Detect which cell encompasses the target text, then output its (x, y) center coordinate. 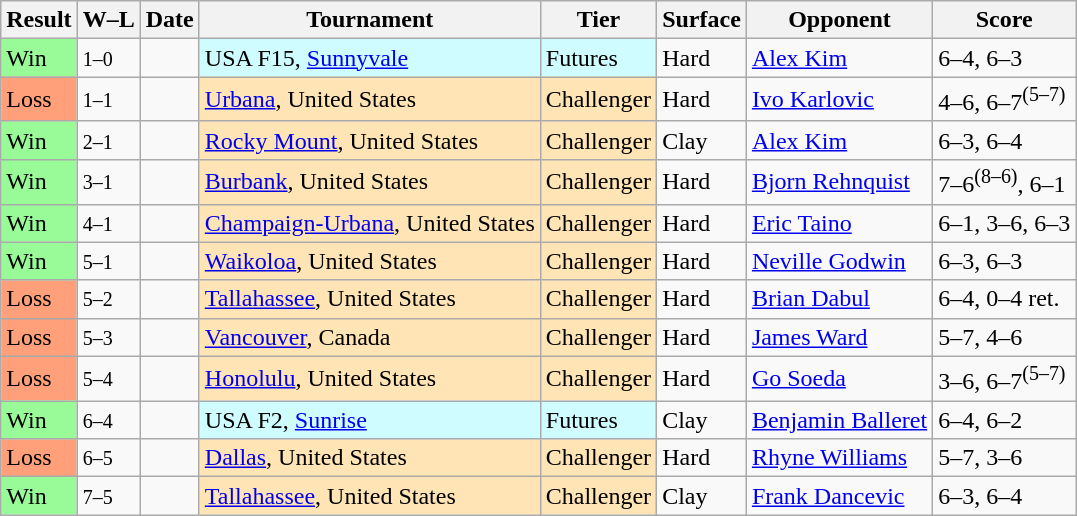
Rocky Mount, United States (370, 140)
Go Soeda (839, 378)
5–1 (108, 261)
5–7, 4–6 (1004, 337)
W–L (108, 20)
2–1 (108, 140)
Urbana, United States (370, 100)
Champaign-Urbana, United States (370, 223)
Frank Dancevic (839, 496)
6–5 (108, 458)
Result (39, 20)
Rhyne Williams (839, 458)
James Ward (839, 337)
Neville Godwin (839, 261)
6–4, 0–4 ret. (1004, 299)
Benjamin Balleret (839, 420)
6–4, 6–3 (1004, 58)
Ivo Karlovic (839, 100)
4–6, 6–7(5–7) (1004, 100)
Tournament (370, 20)
5–3 (108, 337)
Date (170, 20)
USA F15, Sunnyvale (370, 58)
3–6, 6–7(5–7) (1004, 378)
Tier (598, 20)
5–7, 3–6 (1004, 458)
7–6(8–6), 6–1 (1004, 182)
Dallas, United States (370, 458)
Waikoloa, United States (370, 261)
4–1 (108, 223)
7–5 (108, 496)
5–2 (108, 299)
1–0 (108, 58)
USA F2, Sunrise (370, 420)
Brian Dabul (839, 299)
6–3, 6–3 (1004, 261)
Eric Taino (839, 223)
Burbank, United States (370, 182)
6–1, 3–6, 6–3 (1004, 223)
Surface (702, 20)
1–1 (108, 100)
Vancouver, Canada (370, 337)
Honolulu, United States (370, 378)
6–4 (108, 420)
Score (1004, 20)
Bjorn Rehnquist (839, 182)
3–1 (108, 182)
5–4 (108, 378)
Opponent (839, 20)
6–4, 6–2 (1004, 420)
